Locate the cell with the specified text and output its (x, y) center coordinate. 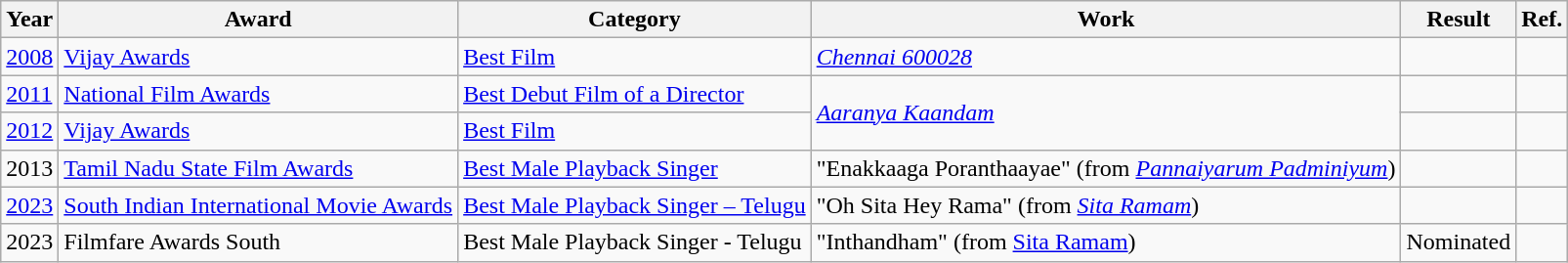
Best Male Playback Singer – Telugu (635, 205)
"Oh Sita Hey Rama" (from Sita Ramam) (1106, 205)
Award (258, 20)
Work (1106, 20)
Tamil Nadu State Film Awards (258, 168)
Nominated (1459, 242)
Year (29, 20)
Aaranya Kaandam (1106, 112)
2008 (29, 57)
Result (1459, 20)
Ref. (1542, 20)
2011 (29, 94)
"Inthandham" (from Sita Ramam) (1106, 242)
Best Male Playback Singer - Telugu (635, 242)
Best Debut Film of a Director (635, 94)
Best Male Playback Singer (635, 168)
"Enakkaaga Poranthaayae" (from Pannaiyarum Padminiyum) (1106, 168)
2012 (29, 131)
Filmfare Awards South (258, 242)
2013 (29, 168)
Category (635, 20)
National Film Awards (258, 94)
Chennai 600028 (1106, 57)
South Indian International Movie Awards (258, 205)
